Return the [X, Y] coordinate for the center point of the cell that contains the specified text.  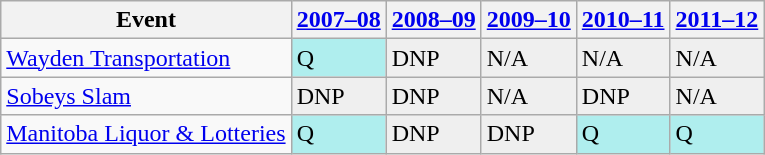
Manitoba Liquor & Lotteries [146, 134]
2011–12 [717, 20]
Sobeys Slam [146, 96]
2009–10 [528, 20]
2008–09 [434, 20]
2007–08 [338, 20]
Event [146, 20]
2010–11 [623, 20]
Wayden Transportation [146, 58]
